Extract the (X, Y) coordinate from the center of the cell holding the provided text.  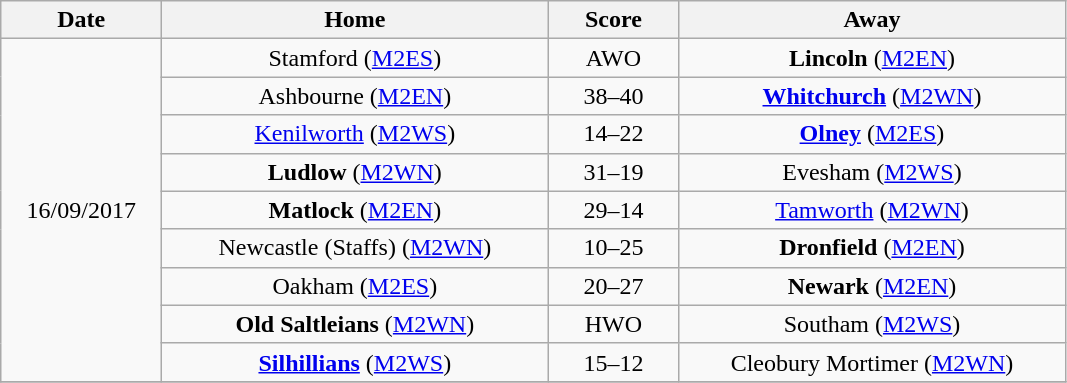
16/09/2017 (82, 210)
10–25 (614, 248)
38–40 (614, 96)
Cleobury Mortimer (M2WN) (872, 362)
Away (872, 20)
Southam (M2WS) (872, 324)
15–12 (614, 362)
31–19 (614, 172)
Whitchurch (M2WN) (872, 96)
Score (614, 20)
Evesham (M2WS) (872, 172)
Matlock (M2EN) (355, 210)
Stamford (M2ES) (355, 58)
Newcastle (Staffs) (M2WN) (355, 248)
HWO (614, 324)
20–27 (614, 286)
Dronfield (M2EN) (872, 248)
Tamworth (M2WN) (872, 210)
Newark (M2EN) (872, 286)
Oakham (M2ES) (355, 286)
29–14 (614, 210)
Olney (M2ES) (872, 134)
Silhillians (M2WS) (355, 362)
Ludlow (M2WN) (355, 172)
14–22 (614, 134)
Lincoln (M2EN) (872, 58)
Kenilworth (M2WS) (355, 134)
AWO (614, 58)
Date (82, 20)
Ashbourne (M2EN) (355, 96)
Home (355, 20)
Old Saltleians (M2WN) (355, 324)
